Capture the cell that displays the provided text and extract its (x, y) central coordinate. 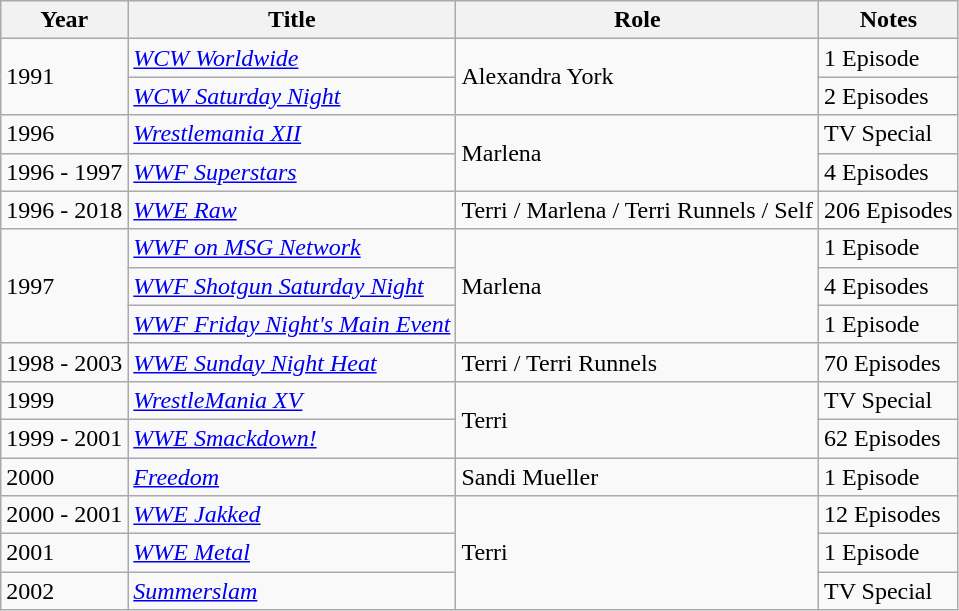
1999 - 2001 (64, 438)
1996 - 1997 (64, 172)
WWE Jakked (292, 515)
1991 (64, 77)
12 Episodes (888, 515)
2000 (64, 477)
70 Episodes (888, 362)
206 Episodes (888, 210)
2002 (64, 591)
WWE Sunday Night Heat (292, 362)
Role (638, 20)
Freedom (292, 477)
Year (64, 20)
Terri / Marlena / Terri Runnels / Self (638, 210)
Summerslam (292, 591)
WWE Metal (292, 553)
Title (292, 20)
WWF on MSG Network (292, 248)
2001 (64, 553)
1996 - 2018 (64, 210)
WCW Worldwide (292, 58)
WWF Shotgun Saturday Night (292, 286)
2 Episodes (888, 96)
WrestleMania XV (292, 400)
WWF Superstars (292, 172)
WWE Raw (292, 210)
WWF Friday Night's Main Event (292, 324)
1997 (64, 286)
WWE Smackdown! (292, 438)
Alexandra York (638, 77)
Notes (888, 20)
Sandi Mueller (638, 477)
2000 - 2001 (64, 515)
1998 - 2003 (64, 362)
1996 (64, 134)
1999 (64, 400)
Wrestlemania XII (292, 134)
62 Episodes (888, 438)
WCW Saturday Night (292, 96)
Terri / Terri Runnels (638, 362)
